Output the [X, Y] coordinate of the center of the cell containing the given text.  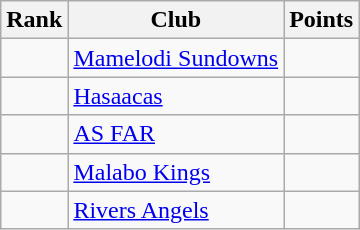
Malabo Kings [176, 172]
Rivers Angels [176, 210]
Mamelodi Sundowns [176, 58]
Club [176, 20]
Hasaacas [176, 96]
Rank [34, 20]
AS FAR [176, 134]
Points [322, 20]
